Pinpoint the cell where the given text exists, returning its (X, Y) midpoint coordinate. 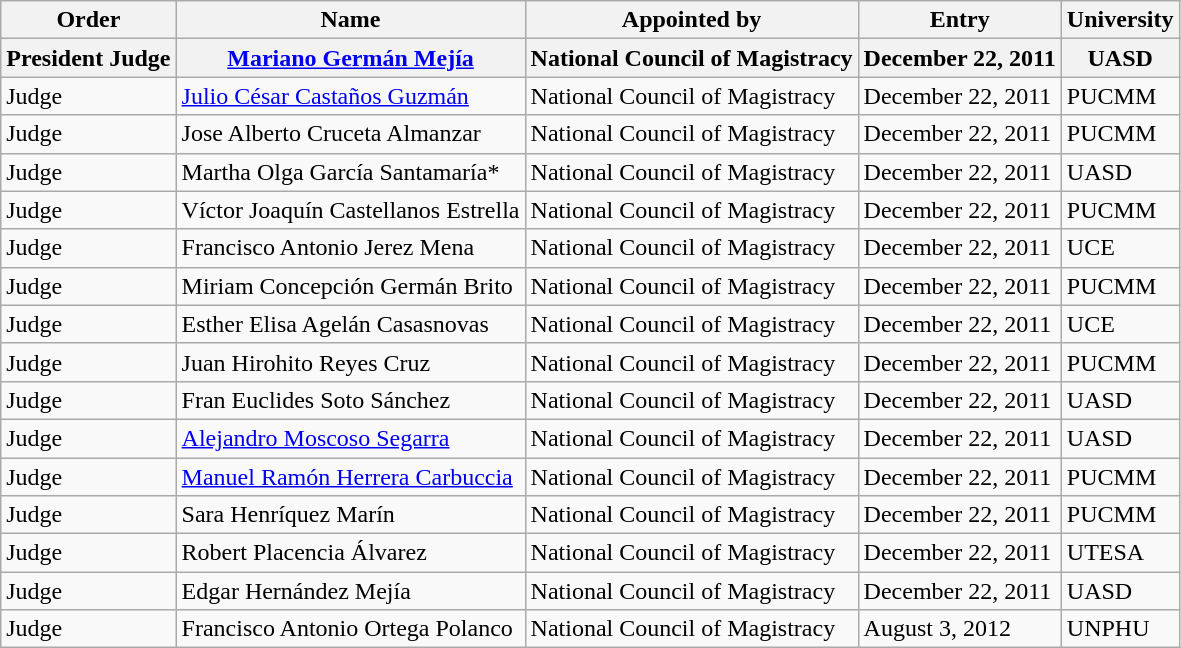
UTESA (1120, 553)
Entry (960, 20)
Edgar Hernández Mejía (350, 591)
Robert Placencia Álvarez (350, 553)
University (1120, 20)
UNPHU (1120, 629)
Martha Olga García Santamaría* (350, 172)
Mariano Germán Mejía (350, 58)
Julio César Castaños Guzmán (350, 96)
Esther Elisa Agelán Casasnovas (350, 324)
Francisco Antonio Jerez Mena (350, 248)
Jose Alberto Cruceta Almanzar (350, 134)
Juan Hirohito Reyes Cruz (350, 362)
August 3, 2012 (960, 629)
Víctor Joaquín Castellanos Estrella (350, 210)
Miriam Concepción Germán Brito (350, 286)
Francisco Antonio Ortega Polanco (350, 629)
Alejandro Moscoso Segarra (350, 438)
Name (350, 20)
Order (88, 20)
Fran Euclides Soto Sánchez (350, 400)
Appointed by (692, 20)
Sara Henríquez Marín (350, 515)
Manuel Ramón Herrera Carbuccia (350, 477)
President Judge (88, 58)
